Search for the cell housing the specified text and yield its (x, y) center coordinate. 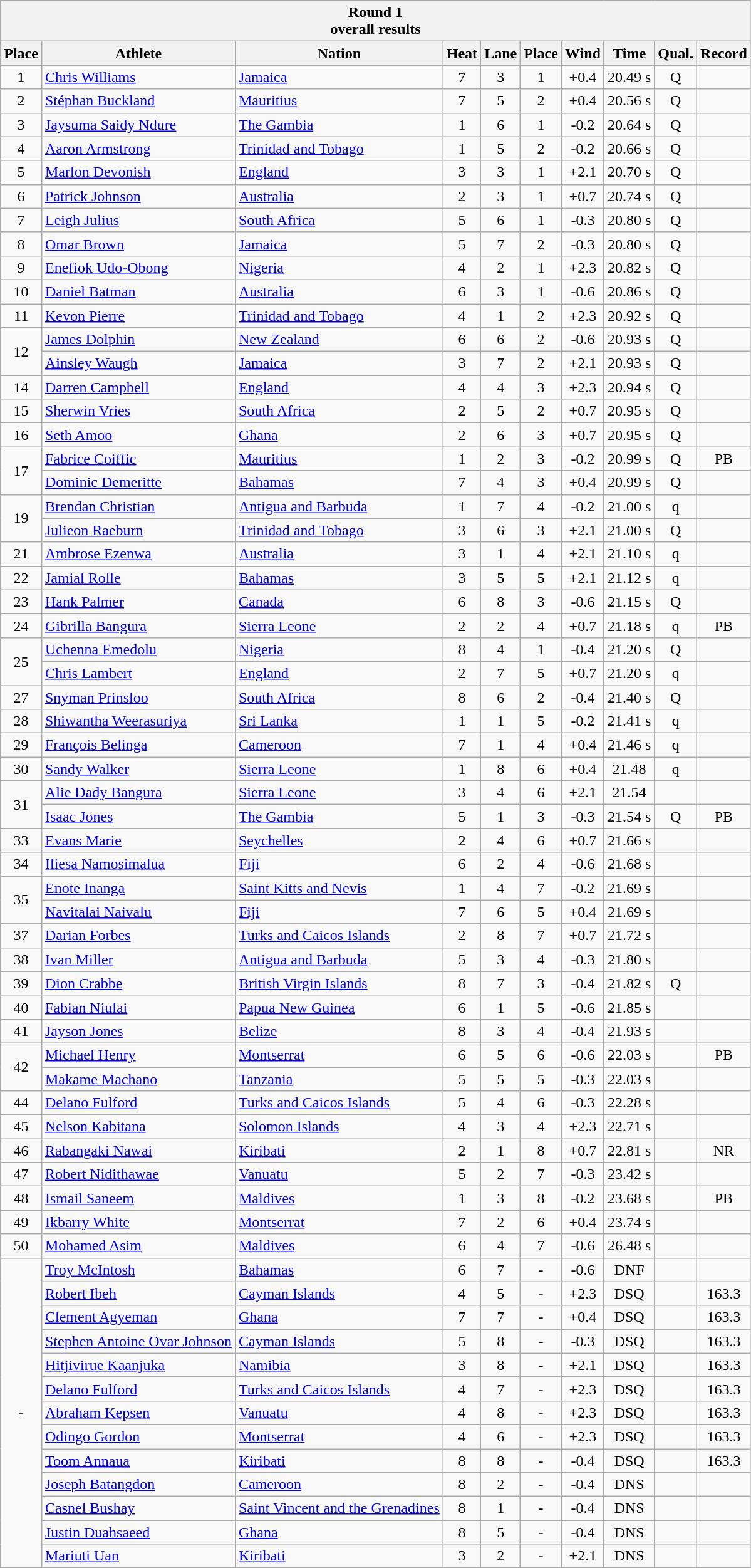
21.40 s (629, 698)
20.82 s (629, 268)
Wind (583, 53)
21.15 s (629, 602)
11 (21, 315)
Namibia (339, 1365)
41 (21, 1031)
21.41 s (629, 721)
Solomon Islands (339, 1127)
Troy McIntosh (138, 1270)
20.74 s (629, 196)
Fabian Niulai (138, 1007)
Papua New Guinea (339, 1007)
Fabrice Coiffic (138, 459)
Canada (339, 602)
22 (21, 578)
Jamial Rolle (138, 578)
Clement Agyeman (138, 1317)
Seychelles (339, 840)
Justin Duahsaeed (138, 1532)
British Virgin Islands (339, 983)
28 (21, 721)
Alie Dady Bangura (138, 793)
Mohamed Asim (138, 1246)
45 (21, 1127)
44 (21, 1103)
20.49 s (629, 77)
17 (21, 471)
38 (21, 959)
20.94 s (629, 387)
Casnel Bushay (138, 1508)
Leigh Julius (138, 220)
21 (21, 554)
Qual. (676, 53)
21.48 (629, 769)
23 (21, 602)
21.80 s (629, 959)
22.81 s (629, 1151)
20.70 s (629, 172)
Ivan Miller (138, 959)
9 (21, 268)
37 (21, 936)
Brendan Christian (138, 506)
Time (629, 53)
Sherwin Vries (138, 411)
Darian Forbes (138, 936)
39 (21, 983)
16 (21, 435)
Odingo Gordon (138, 1436)
10 (21, 291)
20.56 s (629, 101)
Jayson Jones (138, 1031)
35 (21, 900)
Enote Inanga (138, 888)
Julieon Raeburn (138, 530)
21.54 (629, 793)
Hitjivirue Kaanjuka (138, 1365)
François Belinga (138, 745)
Navitalai Naivalu (138, 912)
48 (21, 1198)
20.66 s (629, 149)
21.66 s (629, 840)
Stephen Antoine Ovar Johnson (138, 1341)
25 (21, 661)
21.93 s (629, 1031)
Patrick Johnson (138, 196)
Dion Crabbe (138, 983)
NR (724, 1151)
23.74 s (629, 1222)
21.82 s (629, 983)
33 (21, 840)
Abraham Kepsen (138, 1413)
Athlete (138, 53)
47 (21, 1174)
Makame Machano (138, 1079)
27 (21, 698)
Saint Vincent and the Grenadines (339, 1508)
Toom Annaua (138, 1461)
Mariuti Uan (138, 1556)
19 (21, 518)
James Dolphin (138, 340)
Uchenna Emedolu (138, 649)
Evans Marie (138, 840)
20.64 s (629, 125)
21.68 s (629, 864)
23.42 s (629, 1174)
Jaysuma Saidy Ndure (138, 125)
21.54 s (629, 817)
Chris Williams (138, 77)
Rabangaki Nawai (138, 1151)
20.86 s (629, 291)
12 (21, 352)
Isaac Jones (138, 817)
Aaron Armstrong (138, 149)
Stéphan Buckland (138, 101)
Chris Lambert (138, 673)
49 (21, 1222)
Round 1 overall results (376, 21)
23.68 s (629, 1198)
21.10 s (629, 554)
DNF (629, 1270)
21.46 s (629, 745)
29 (21, 745)
22.28 s (629, 1103)
Seth Amoo (138, 435)
26.48 s (629, 1246)
21.85 s (629, 1007)
22.71 s (629, 1127)
Ikbarry White (138, 1222)
New Zealand (339, 340)
Michael Henry (138, 1055)
21.18 s (629, 625)
Lane (501, 53)
Heat (462, 53)
Ainsley Waugh (138, 363)
14 (21, 387)
Joseph Batangdon (138, 1485)
Kevon Pierre (138, 315)
Omar Brown (138, 244)
50 (21, 1246)
Record (724, 53)
Robert Ibeh (138, 1294)
Gibrilla Bangura (138, 625)
Tanzania (339, 1079)
34 (21, 864)
Shiwantha Weerasuriya (138, 721)
Nelson Kabitana (138, 1127)
21.72 s (629, 936)
Nation (339, 53)
Ismail Saneem (138, 1198)
Enefiok Udo-Obong (138, 268)
Dominic Demeritte (138, 483)
Ambrose Ezenwa (138, 554)
15 (21, 411)
Darren Campbell (138, 387)
Robert Nidithawae (138, 1174)
Snyman Prinsloo (138, 698)
42 (21, 1067)
20.92 s (629, 315)
40 (21, 1007)
Daniel Batman (138, 291)
31 (21, 805)
Sri Lanka (339, 721)
Sandy Walker (138, 769)
Marlon Devonish (138, 172)
46 (21, 1151)
Saint Kitts and Nevis (339, 888)
24 (21, 625)
Belize (339, 1031)
Iliesa Namosimalua (138, 864)
30 (21, 769)
Hank Palmer (138, 602)
21.12 s (629, 578)
